Output the [X, Y] coordinate of the center of the cell containing the given text.  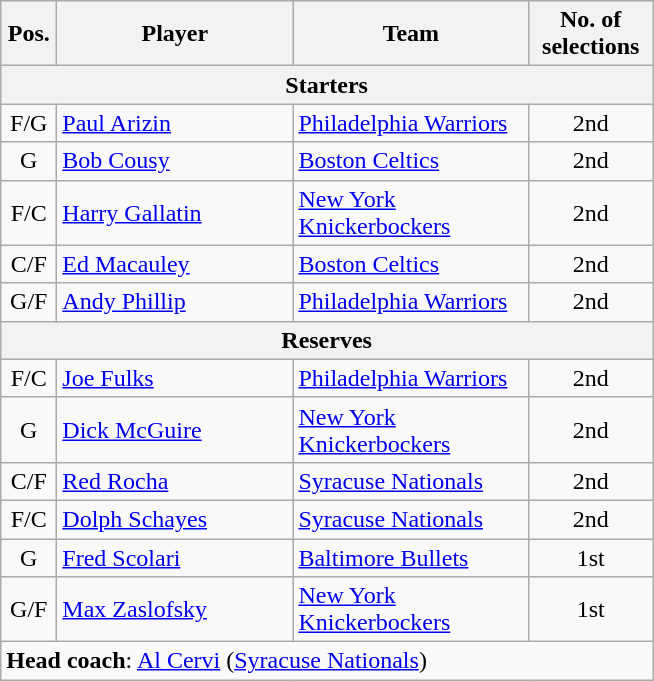
Ed Macauley [175, 264]
Starters [327, 85]
Joe Fulks [175, 378]
Bob Cousy [175, 161]
Red Rocha [175, 481]
Dolph Schayes [175, 519]
F/G [29, 123]
Andy Phillip [175, 302]
Pos. [29, 34]
Dick McGuire [175, 430]
Max Zaslofsky [175, 610]
Player [175, 34]
Fred Scolari [175, 557]
Head coach: Al Cervi (Syracuse Nationals) [327, 661]
Team [411, 34]
Paul Arizin [175, 123]
No. of selections [591, 34]
Baltimore Bullets [411, 557]
Reserves [327, 340]
Harry Gallatin [175, 212]
